Search for the cell housing the specified text and yield its (X, Y) center coordinate. 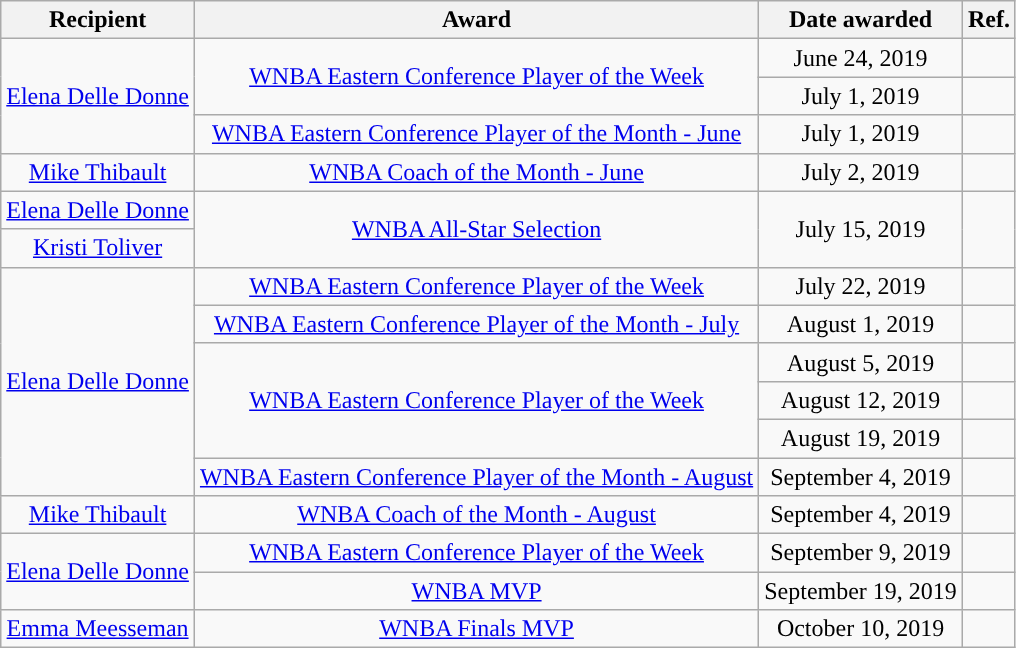
August 1, 2019 (861, 324)
Award (476, 20)
WNBA Coach of the Month - June (476, 172)
Date awarded (861, 20)
WNBA Finals MVP (476, 629)
August 5, 2019 (861, 362)
WNBA Coach of the Month - August (476, 515)
Recipient (98, 20)
June 24, 2019 (861, 58)
September 9, 2019 (861, 553)
WNBA MVP (476, 591)
July 2, 2019 (861, 172)
Kristi Toliver (98, 248)
August 12, 2019 (861, 400)
WNBA Eastern Conference Player of the Month - August (476, 477)
WNBA All-Star Selection (476, 229)
WNBA Eastern Conference Player of the Month - June (476, 134)
Emma Meesseman (98, 629)
Ref. (988, 20)
WNBA Eastern Conference Player of the Month - July (476, 324)
October 10, 2019 (861, 629)
August 19, 2019 (861, 438)
July 22, 2019 (861, 286)
July 15, 2019 (861, 229)
September 19, 2019 (861, 591)
